Return (x, y) of the center of cell containing provided text 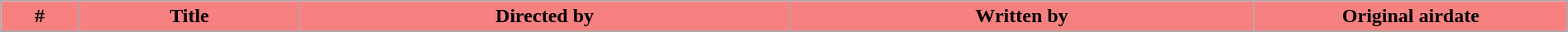
# (40, 16)
Directed by (545, 16)
Written by (1022, 16)
Original airdate (1411, 16)
Title (189, 16)
